Output the (x, y) coordinate of the center of the cell containing the given text.  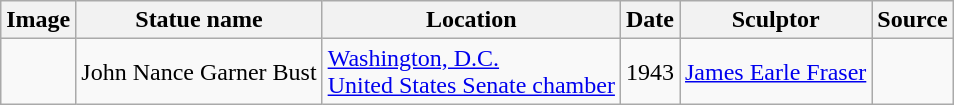
Statue name (199, 20)
Image (38, 20)
Source (912, 20)
James Earle Fraser (776, 72)
Date (650, 20)
John Nance Garner Bust (199, 72)
1943 (650, 72)
Location (471, 20)
Sculptor (776, 20)
Washington, D.C.United States Senate chamber (471, 72)
